Search for the cell housing the specified text and yield its [x, y] center coordinate. 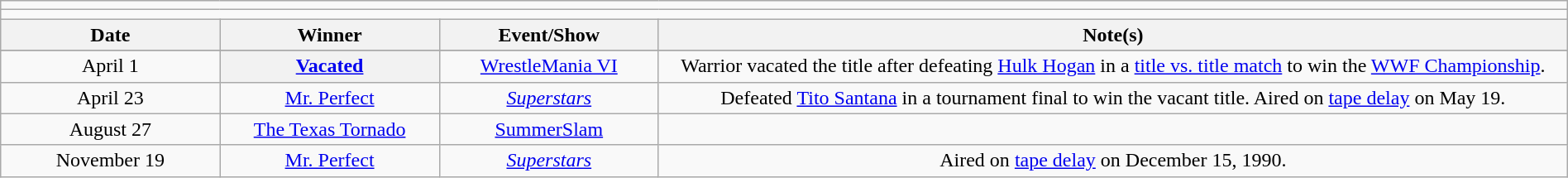
The Texas Tornado [329, 129]
Winner [329, 35]
August 27 [111, 129]
WrestleMania VI [549, 66]
Event/Show [549, 35]
Defeated Tito Santana in a tournament final to win the vacant title. Aired on tape delay on May 19. [1113, 98]
April 23 [111, 98]
Date [111, 35]
SummerSlam [549, 129]
November 19 [111, 161]
Warrior vacated the title after defeating Hulk Hogan in a title vs. title match to win the WWF Championship. [1113, 66]
Vacated [329, 66]
Aired on tape delay on December 15, 1990. [1113, 161]
Note(s) [1113, 35]
April 1 [111, 66]
